Scan for the cell matching the given text and deliver its [x, y] coordinate at center. 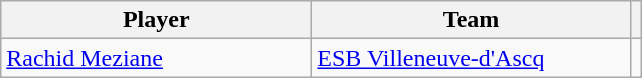
Team [472, 20]
ESB Villeneuve-d'Ascq [472, 58]
Player [156, 20]
Rachid Meziane [156, 58]
